Determine the (x, y) coordinate at the center of the cell enclosing the given text.  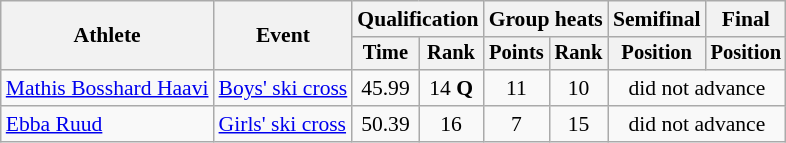
14 Q (452, 88)
Final (746, 19)
Event (284, 36)
Boys' ski cross (284, 88)
Athlete (108, 36)
15 (578, 124)
45.99 (385, 88)
Ebba Ruud (108, 124)
Qualification (418, 19)
Group heats (546, 19)
Semifinal (657, 19)
16 (452, 124)
11 (517, 88)
Mathis Bosshard Haavi (108, 88)
Time (385, 54)
7 (517, 124)
10 (578, 88)
50.39 (385, 124)
Points (517, 54)
Girls' ski cross (284, 124)
